Output the (x, y) coordinate of the center of the cell containing the given text.  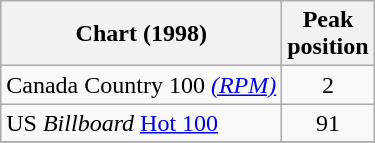
Chart (1998) (142, 34)
Peakposition (328, 34)
US Billboard Hot 100 (142, 123)
91 (328, 123)
Canada Country 100 (RPM) (142, 85)
2 (328, 85)
